Return (X, Y) of the center of cell containing provided text 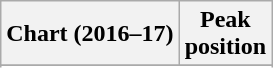
Peakposition (225, 34)
Chart (2016–17) (90, 34)
